Find where the given text appears and provide that cell's center as (x, y) coordinate. 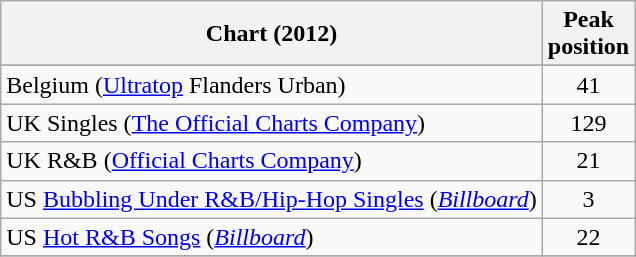
41 (588, 85)
129 (588, 123)
Belgium (Ultratop Flanders Urban) (272, 85)
Peakposition (588, 34)
21 (588, 161)
UK R&B (Official Charts Company) (272, 161)
UK Singles (The Official Charts Company) (272, 123)
Chart (2012) (272, 34)
US Hot R&B Songs (Billboard) (272, 237)
22 (588, 237)
3 (588, 199)
US Bubbling Under R&B/Hip-Hop Singles (Billboard) (272, 199)
